Extract the [X, Y] coordinate from the center of the cell holding the provided text.  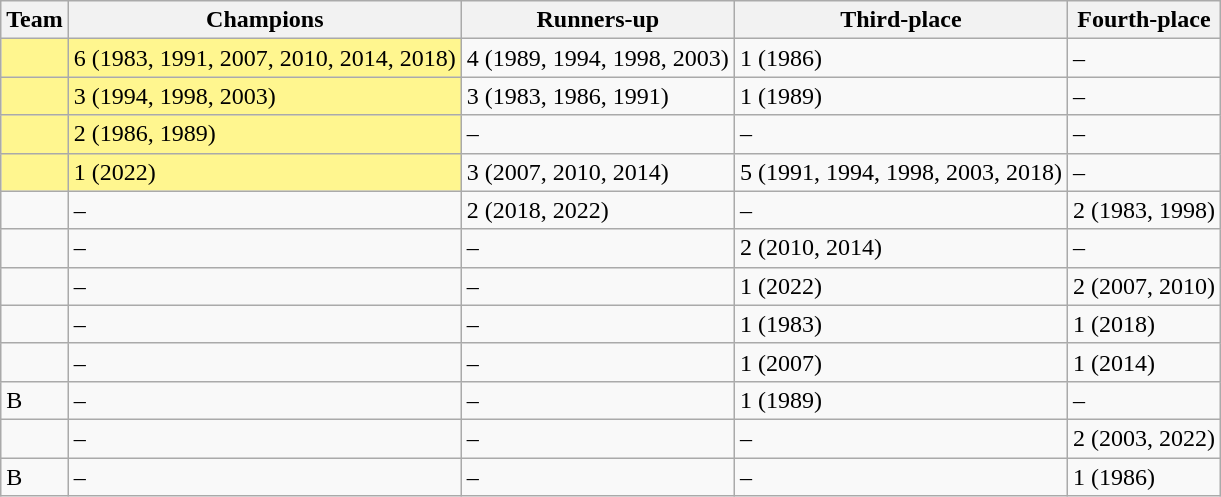
2 (2003, 2022) [1144, 438]
2 (1986, 1989) [264, 134]
3 (1983, 1986, 1991) [598, 96]
5 (1991, 1994, 1998, 2003, 2018) [900, 172]
Third-place [900, 20]
1 (2007) [900, 362]
3 (2007, 2010, 2014) [598, 172]
Team [35, 20]
2 (2010, 2014) [900, 248]
2 (2007, 2010) [1144, 286]
4 (1989, 1994, 1998, 2003) [598, 58]
Fourth-place [1144, 20]
6 (1983, 1991, 2007, 2010, 2014, 2018) [264, 58]
1 (2018) [1144, 324]
Runners-up [598, 20]
1 (1983) [900, 324]
Champions [264, 20]
2 (2018, 2022) [598, 210]
1 (2014) [1144, 362]
2 (1983, 1998) [1144, 210]
3 (1994, 1998, 2003) [264, 96]
